Capture the cell that displays the provided text and extract its (x, y) central coordinate. 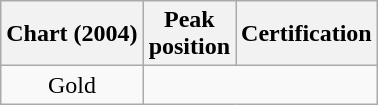
Peakposition (189, 34)
Gold (72, 85)
Chart (2004) (72, 34)
Certification (307, 34)
